Pinpoint the cell where the given text exists, returning its (x, y) midpoint coordinate. 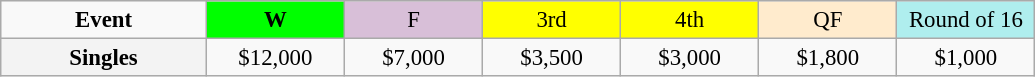
$12,000 (275, 58)
F (413, 20)
QF (828, 20)
$3,000 (690, 58)
W (275, 20)
$1,000 (966, 58)
$3,500 (552, 58)
Event (104, 20)
$1,800 (828, 58)
Round of 16 (966, 20)
4th (690, 20)
3rd (552, 20)
Singles (104, 58)
$7,000 (413, 58)
